Identify which cell holds the provided text, then report its [x, y] central coordinate. 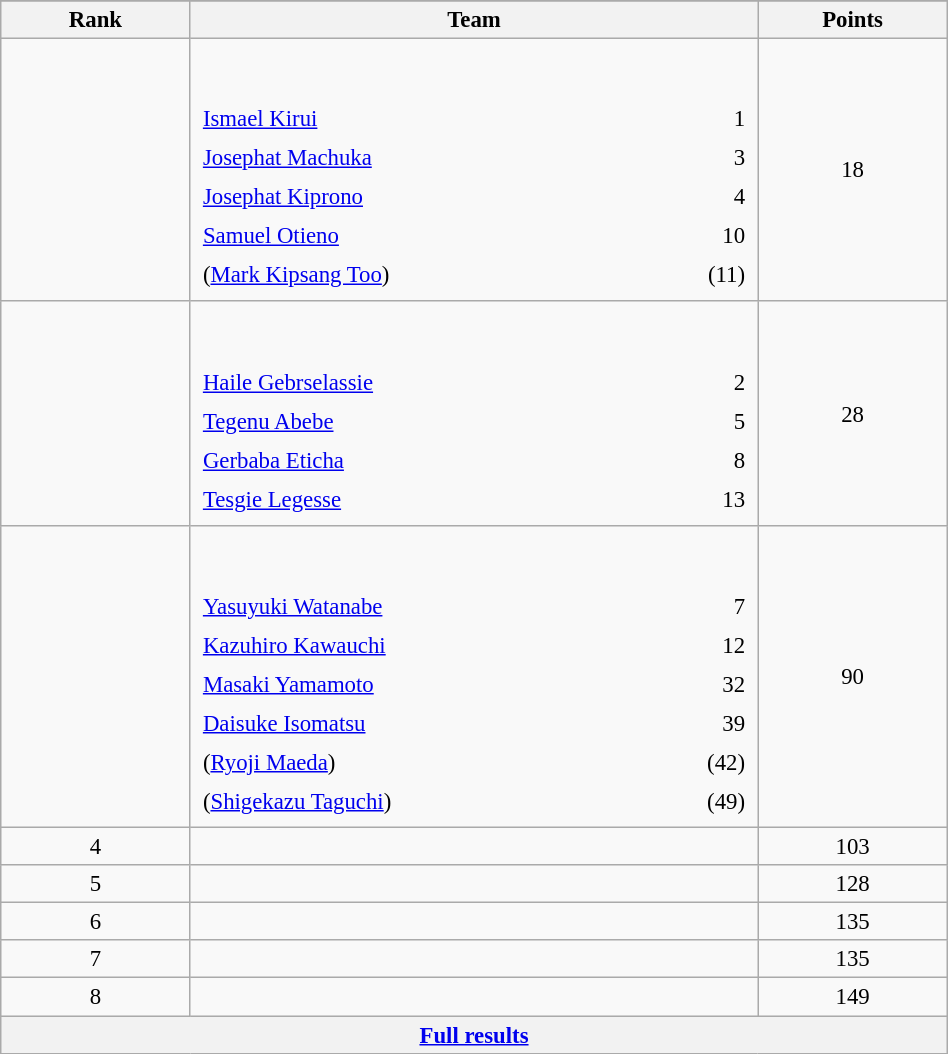
Yasuyuki Watanabe 7 Kazuhiro Kawauchi 12 Masaki Yamamoto 32 Daisuke Isomatsu 39 (Ryoji Maeda) (42) (Shigekazu Taguchi) (49) [474, 677]
Josephat Machuka [420, 158]
Tesgie Legesse [431, 499]
Yasuyuki Watanabe [420, 606]
13 [708, 499]
128 [852, 884]
Ismael Kirui 1 Josephat Machuka 3 Josephat Kiprono 4 Samuel Otieno 10 (Mark Kipsang Too) (11) [474, 170]
90 [852, 677]
Haile Gebrselassie 2 Tegenu Abebe 5 Gerbaba Eticha 8 Tesgie Legesse 13 [474, 414]
Josephat Kiprono [420, 197]
18 [852, 170]
103 [852, 847]
Gerbaba Eticha [431, 460]
Kazuhiro Kawauchi [420, 645]
12 [697, 645]
(11) [698, 275]
Ismael Kirui [420, 119]
6 [96, 922]
149 [852, 997]
(Ryoji Maeda) [420, 762]
Haile Gebrselassie [431, 382]
Tegenu Abebe [431, 421]
(Mark Kipsang Too) [420, 275]
28 [852, 414]
Daisuke Isomatsu [420, 723]
1 [698, 119]
(Shigekazu Taguchi) [420, 801]
Team [474, 20]
Samuel Otieno [420, 236]
(42) [697, 762]
39 [697, 723]
Points [852, 20]
(49) [697, 801]
Rank [96, 20]
Full results [474, 1035]
2 [708, 382]
3 [698, 158]
32 [697, 684]
10 [698, 236]
Masaki Yamamoto [420, 684]
